Scan for the cell matching the given text and deliver its (X, Y) coordinate at center. 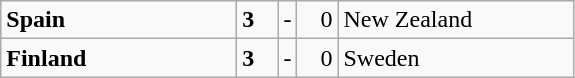
Finland (119, 58)
New Zealand (456, 20)
Sweden (456, 58)
Spain (119, 20)
